Return [x, y] of the center of cell containing provided text 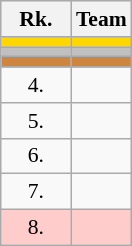
4. [36, 85]
6. [36, 156]
7. [36, 192]
Rk. [36, 19]
5. [36, 121]
8. [36, 228]
Team [102, 19]
